From the cell containing the given text, extract its center point as (X, Y) coordinate. 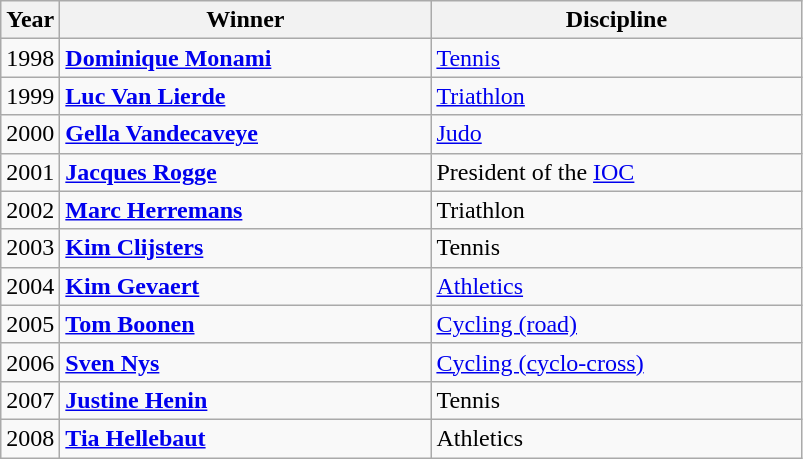
Kim Gevaert (246, 286)
Winner (246, 20)
Cycling (road) (616, 324)
Dominique Monami (246, 58)
2002 (30, 210)
Tia Hellebaut (246, 438)
Jacques Rogge (246, 172)
Kim Clijsters (246, 248)
2006 (30, 362)
1999 (30, 96)
2007 (30, 400)
1998 (30, 58)
Justine Henin (246, 400)
Luc Van Lierde (246, 96)
Discipline (616, 20)
2008 (30, 438)
Judo (616, 134)
Marc Herremans (246, 210)
2005 (30, 324)
2000 (30, 134)
Cycling (cyclo-cross) (616, 362)
2003 (30, 248)
Tom Boonen (246, 324)
Year (30, 20)
2004 (30, 286)
President of the IOC (616, 172)
Gella Vandecaveye (246, 134)
Sven Nys (246, 362)
2001 (30, 172)
